Return [X, Y] of the center of cell containing provided text 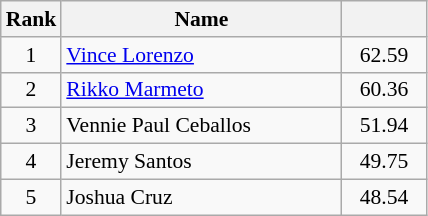
51.94 [384, 126]
60.36 [384, 90]
2 [32, 90]
1 [32, 55]
49.75 [384, 162]
62.59 [384, 55]
3 [32, 126]
5 [32, 197]
Name [201, 19]
4 [32, 162]
Vennie Paul Ceballos [201, 126]
Jeremy Santos [201, 162]
Rikko Marmeto [201, 90]
Rank [32, 19]
48.54 [384, 197]
Joshua Cruz [201, 197]
Vince Lorenzo [201, 55]
